Output the (x, y) coordinate of the center of the cell containing the given text.  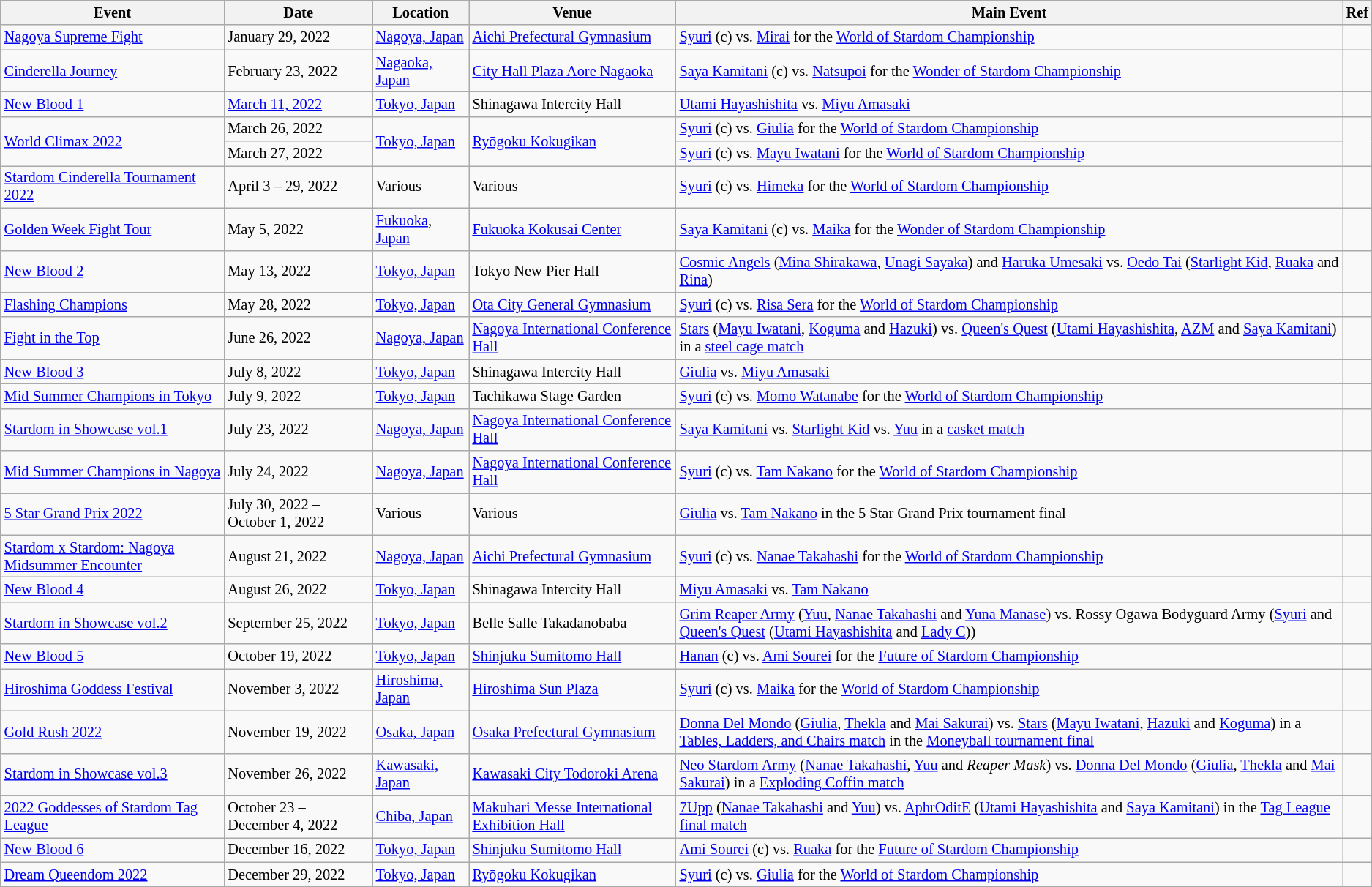
Cosmic Angels (Mina Shirakawa, Unagi Sayaka) and Haruka Umesaki vs. Oedo Tai (Starlight Kid, Ruaka and Rina) (1010, 272)
7Upp (Nanae Takahashi and Yuu) vs. AphrOditE (Utami Hayashishita and Saya Kamitani) in the Tag League final match (1010, 816)
Makuhari Messe International Exhibition Hall (572, 816)
New Blood 4 (113, 589)
August 26, 2022 (298, 589)
Miyu Amasaki vs. Tam Nakano (1010, 589)
Event (113, 12)
Syuri (c) vs. Risa Sera for the World of Stardom Championship (1010, 304)
August 21, 2022 (298, 556)
November 19, 2022 (298, 732)
May 5, 2022 (298, 229)
Syuri (c) vs. Maika for the World of Stardom Championship (1010, 689)
July 23, 2022 (298, 430)
July 30, 2022 – October 1, 2022 (298, 514)
Belle Salle Takadanobaba (572, 623)
March 26, 2022 (298, 129)
New Blood 2 (113, 272)
Saya Kamitani (c) vs. Maika for the Wonder of Stardom Championship (1010, 229)
Fukuoka Kokusai Center (572, 229)
Ota City General Gymnasium (572, 304)
New Blood 3 (113, 372)
Tokyo New Pier Hall (572, 272)
Location (421, 12)
Stars (Mayu Iwatani, Koguma and Hazuki) vs. Queen's Quest (Utami Hayashishita, AZM and Saya Kamitani) in a steel cage match (1010, 338)
Nagaoka, Japan (421, 71)
Stardom x Stardom: Nagoya Midsummer Encounter (113, 556)
March 11, 2022 (298, 104)
New Blood 5 (113, 656)
Saya Kamitani (c) vs. Natsupoi for the Wonder of Stardom Championship (1010, 71)
City Hall Plaza Aore Nagaoka (572, 71)
Mid Summer Champions in Nagoya (113, 472)
November 3, 2022 (298, 689)
Chiba, Japan (421, 816)
Kawasaki City Todoroki Arena (572, 774)
May 28, 2022 (298, 304)
Date (298, 12)
Syuri (c) vs. Mayu Iwatani for the World of Stardom Championship (1010, 154)
Hiroshima, Japan (421, 689)
Nagoya Supreme Fight (113, 37)
5 Star Grand Prix 2022 (113, 514)
Mid Summer Champions in Tokyo (113, 396)
June 26, 2022 (298, 338)
July 24, 2022 (298, 472)
Venue (572, 12)
Fukuoka, Japan (421, 229)
Stardom in Showcase vol.3 (113, 774)
Osaka Prefectural Gymnasium (572, 732)
February 23, 2022 (298, 71)
Gold Rush 2022 (113, 732)
April 3 – 29, 2022 (298, 187)
Grim Reaper Army (Yuu, Nanae Takahashi and Yuna Manase) vs. Rossy Ogawa Bodyguard Army (Syuri and Queen's Quest (Utami Hayashishita and Lady C)) (1010, 623)
Syuri (c) vs. Tam Nakano for the World of Stardom Championship (1010, 472)
Hiroshima Goddess Festival (113, 689)
Utami Hayashishita vs. Miyu Amasaki (1010, 104)
Flashing Champions (113, 304)
Ref (1357, 12)
May 13, 2022 (298, 272)
Stardom Cinderella Tournament 2022 (113, 187)
Syuri (c) vs. Momo Watanabe for the World of Stardom Championship (1010, 396)
Neo Stardom Army (Nanae Takahashi, Yuu and Reaper Mask) vs. Donna Del Mondo (Giulia, Thekla and Mai Sakurai) in a Exploding Coffin match (1010, 774)
World Climax 2022 (113, 141)
Syuri (c) vs. Mirai for the World of Stardom Championship (1010, 37)
Syuri (c) vs. Nanae Takahashi for the World of Stardom Championship (1010, 556)
New Blood 1 (113, 104)
Fight in the Top (113, 338)
October 23 – December 4, 2022 (298, 816)
Syuri (c) vs. Himeka for the World of Stardom Championship (1010, 187)
Giulia vs. Miyu Amasaki (1010, 372)
July 9, 2022 (298, 396)
December 16, 2022 (298, 850)
Main Event (1010, 12)
Saya Kamitani vs. Starlight Kid vs. Yuu in a casket match (1010, 430)
September 25, 2022 (298, 623)
July 8, 2022 (298, 372)
2022 Goddesses of Stardom Tag League (113, 816)
December 29, 2022 (298, 875)
Golden Week Fight Tour (113, 229)
Stardom in Showcase vol.1 (113, 430)
Cinderella Journey (113, 71)
Dream Queendom 2022 (113, 875)
March 27, 2022 (298, 154)
Osaka, Japan (421, 732)
New Blood 6 (113, 850)
Giulia vs. Tam Nakano in the 5 Star Grand Prix tournament final (1010, 514)
Hanan (c) vs. Ami Sourei for the Future of Stardom Championship (1010, 656)
October 19, 2022 (298, 656)
November 26, 2022 (298, 774)
January 29, 2022 (298, 37)
Tachikawa Stage Garden (572, 396)
Ami Sourei (c) vs. Ruaka for the Future of Stardom Championship (1010, 850)
Kawasaki, Japan (421, 774)
Hiroshima Sun Plaza (572, 689)
Stardom in Showcase vol.2 (113, 623)
